Output the [x, y] coordinate of the center of the cell containing the given text.  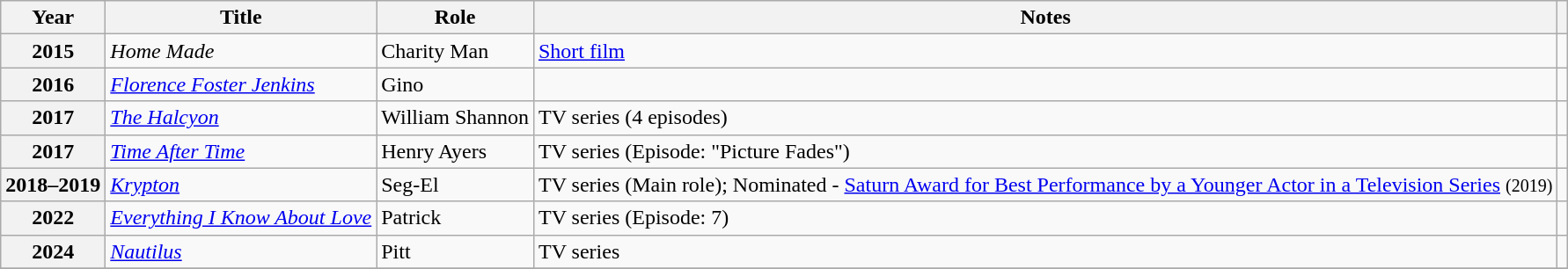
William Shannon [456, 118]
Title [241, 18]
Notes [1045, 18]
TV series (Episode: 7) [1045, 218]
TV series [1045, 251]
2015 [53, 51]
Home Made [241, 51]
Short film [1045, 51]
Krypton [241, 185]
The Halcyon [241, 118]
2022 [53, 218]
Time After Time [241, 151]
Henry Ayers [456, 151]
Role [456, 18]
Charity Man [456, 51]
TV series (Episode: "Picture Fades") [1045, 151]
Seg-El [456, 185]
2016 [53, 84]
Florence Foster Jenkins [241, 84]
Year [53, 18]
Gino [456, 84]
Nautilus [241, 251]
Patrick [456, 218]
TV series (4 episodes) [1045, 118]
2024 [53, 251]
TV series (Main role); Nominated - Saturn Award for Best Performance by a Younger Actor in a Television Series (2019) [1045, 185]
Everything I Know About Love [241, 218]
Pitt [456, 251]
2018–2019 [53, 185]
